Scan for the cell matching the given text and deliver its (X, Y) coordinate at center. 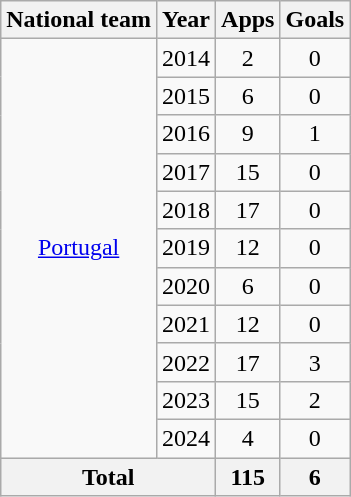
Goals (315, 20)
2017 (186, 172)
1 (315, 134)
Total (108, 477)
2022 (186, 362)
2016 (186, 134)
2023 (186, 400)
Portugal (79, 248)
National team (79, 20)
Year (186, 20)
2015 (186, 96)
2021 (186, 324)
9 (248, 134)
3 (315, 362)
115 (248, 477)
2014 (186, 58)
Apps (248, 20)
2024 (186, 438)
2020 (186, 286)
2018 (186, 210)
4 (248, 438)
2019 (186, 248)
